Search for the cell housing the specified text and yield its [x, y] center coordinate. 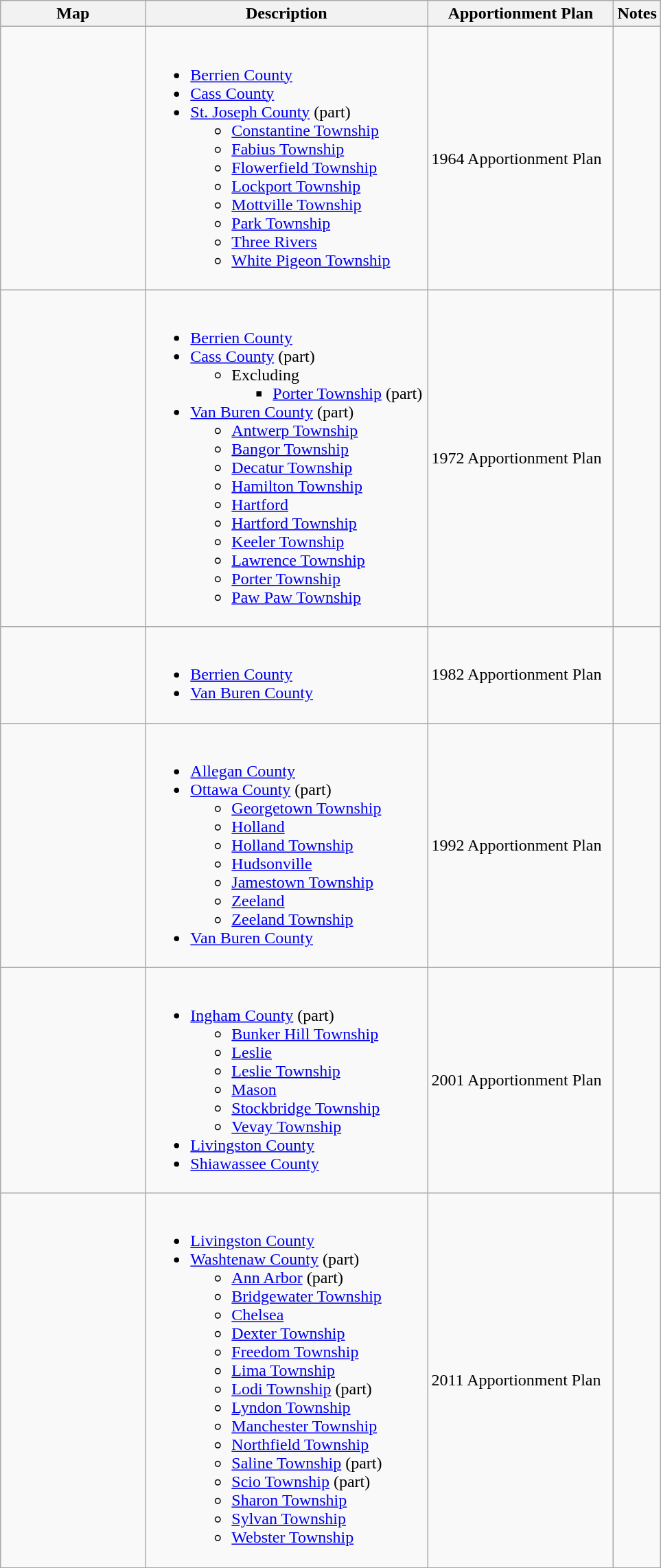
Map [73, 14]
Apportionment Plan [520, 14]
Description [287, 14]
1982 Apportionment Plan [520, 675]
Ingham County (part)Bunker Hill TownshipLeslieLeslie TownshipMasonStockbridge TownshipVevay TownshipLivingston CountyShiawassee County [287, 1081]
Allegan CountyOttawa County (part)Georgetown TownshipHollandHolland TownshipHudsonvilleJamestown TownshipZeelandZeeland TownshipVan Buren County [287, 845]
1972 Apportionment Plan [520, 459]
2011 Apportionment Plan [520, 1380]
1964 Apportionment Plan [520, 158]
Berrien CountyVan Buren County [287, 675]
1992 Apportionment Plan [520, 845]
2001 Apportionment Plan [520, 1081]
Notes [637, 14]
